Extract the (x, y) coordinate from the center of the cell holding the provided text.  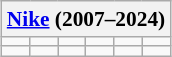
Nike (2007–2024) (86, 19)
